Detect which cell encompasses the target text, then output its (X, Y) center coordinate. 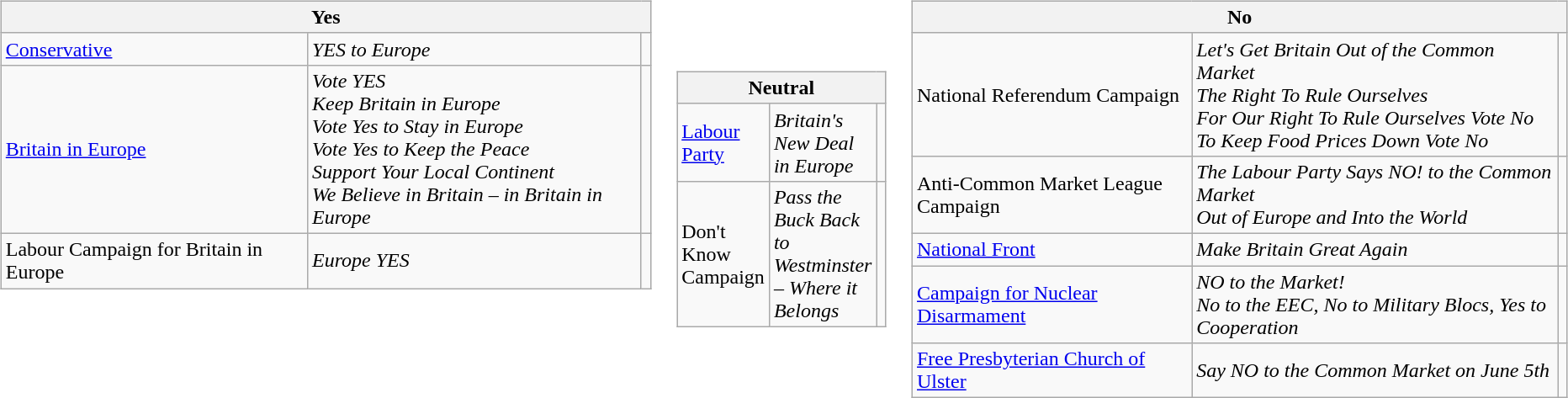
National Referendum Campaign (1052, 94)
Campaign for Nuclear Disarmament (1052, 305)
Yes (326, 17)
Anti-Common Market League Campaign (1052, 194)
NO to the Market!No to the EEC, No to Military Blocs, Yes to Cooperation (1375, 305)
Make Britain Great Again (1375, 249)
Neutral (781, 88)
Europe YES (474, 261)
Don't Know Campaign (723, 254)
Labour Party (723, 142)
National Front (1052, 249)
Pass the Buck Back to Westminster – Where it Belongs (823, 254)
YES to Europe (474, 49)
Let's Get Britain Out of the Common MarketThe Right To Rule OurselvesFor Our Right To Rule Ourselves Vote NoTo Keep Food Prices Down Vote No (1375, 94)
The Labour Party Says NO! to the Common MarketOut of Europe and Into the World (1375, 194)
Labour Campaign for Britain in Europe (154, 261)
Free Presbyterian Church of Ulster (1052, 370)
Britain's New Deal in Europe (823, 142)
No (1239, 17)
Conservative (154, 49)
Say NO to the Common Market on June 5th (1375, 370)
Britain in Europe (154, 149)
